Determine the [X, Y] coordinate at the center of the cell enclosing the given text.  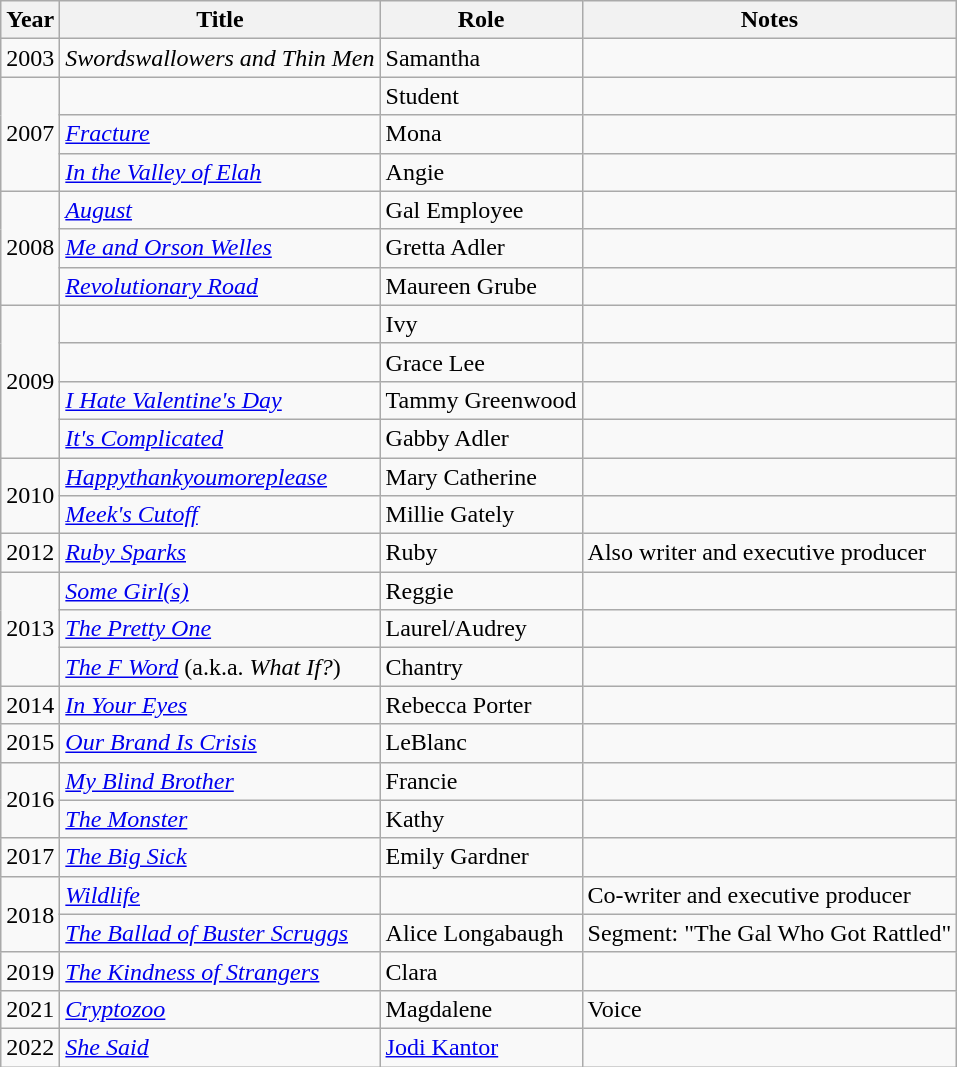
The F Word (a.k.a. What If?) [220, 667]
Notes [770, 20]
Our Brand Is Crisis [220, 743]
It's Complicated [220, 438]
Meek's Cutoff [220, 515]
Some Girl(s) [220, 591]
August [220, 210]
The Big Sick [220, 857]
2010 [30, 496]
Co-writer and executive producer [770, 895]
Student [481, 96]
2019 [30, 971]
Mary Catherine [481, 477]
Chantry [481, 667]
Reggie [481, 591]
Magdalene [481, 1009]
She Said [220, 1047]
Millie Gately [481, 515]
2017 [30, 857]
Cryptozoo [220, 1009]
Samantha [481, 58]
The Monster [220, 819]
Gretta Adler [481, 248]
Rebecca Porter [481, 705]
I Hate Valentine's Day [220, 400]
Kathy [481, 819]
Me and Orson Welles [220, 248]
Gabby Adler [481, 438]
Alice Longabaugh [481, 933]
2015 [30, 743]
Ivy [481, 324]
Happythankyoumoreplease [220, 477]
The Ballad of Buster Scruggs [220, 933]
Francie [481, 781]
Angie [481, 172]
Gal Employee [481, 210]
LeBlanc [481, 743]
2003 [30, 58]
Jodi Kantor [481, 1047]
Clara [481, 971]
2018 [30, 914]
2021 [30, 1009]
2009 [30, 381]
Laurel/Audrey [481, 629]
Maureen Grube [481, 286]
Revolutionary Road [220, 286]
Emily Gardner [481, 857]
Voice [770, 1009]
2022 [30, 1047]
Role [481, 20]
In the Valley of Elah [220, 172]
Title [220, 20]
2007 [30, 134]
Segment: "The Gal Who Got Rattled" [770, 933]
Wildlife [220, 895]
2008 [30, 248]
In Your Eyes [220, 705]
The Pretty One [220, 629]
2016 [30, 800]
Ruby Sparks [220, 553]
2012 [30, 553]
Mona [481, 134]
Also writer and executive producer [770, 553]
My Blind Brother [220, 781]
Ruby [481, 553]
Grace Lee [481, 362]
Year [30, 20]
The Kindness of Strangers [220, 971]
2014 [30, 705]
Swordswallowers and Thin Men [220, 58]
Tammy Greenwood [481, 400]
2013 [30, 629]
Fracture [220, 134]
